Find where the given text appears and provide that cell's center as [x, y] coordinate. 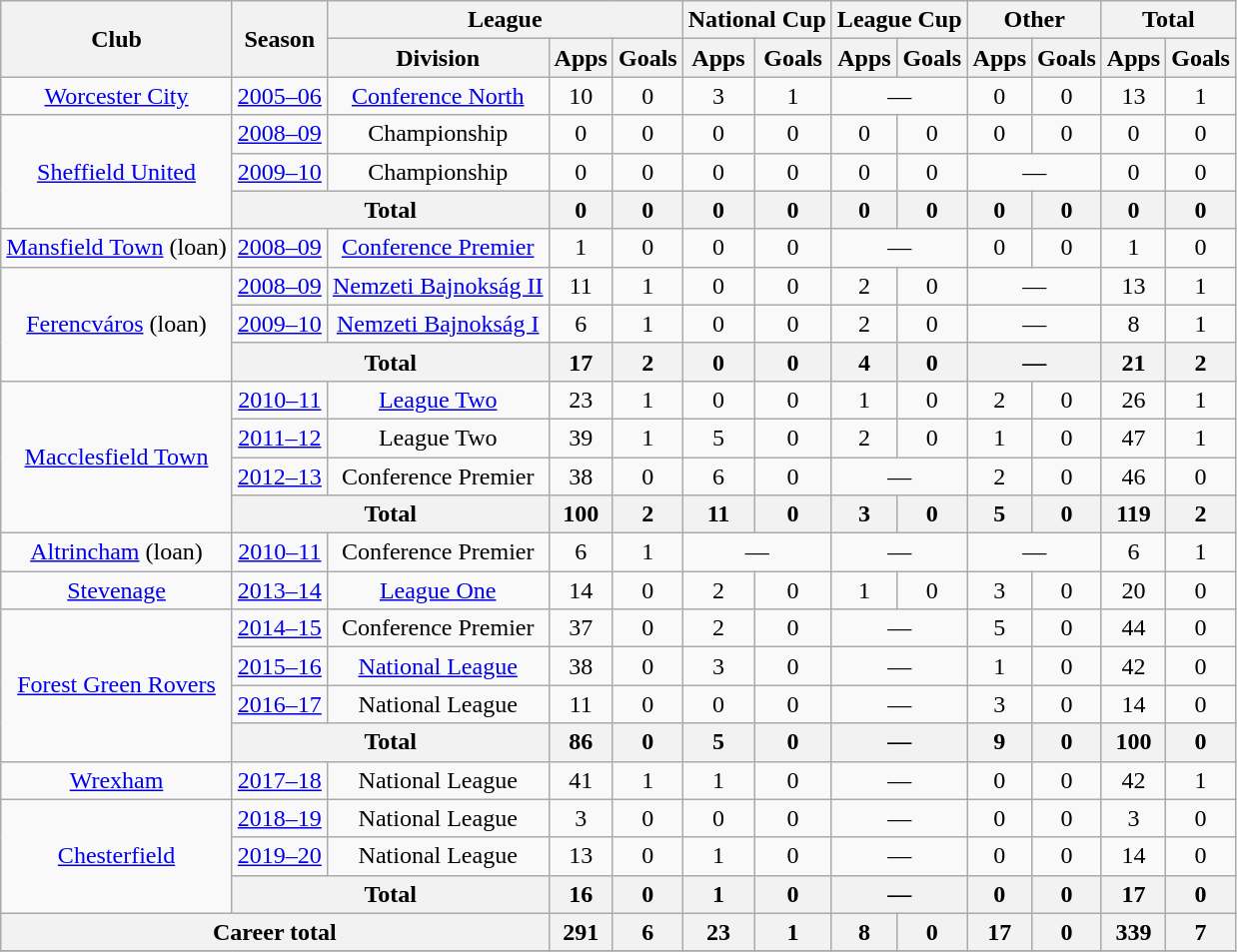
2014–15 [280, 628]
2016–17 [280, 704]
291 [581, 932]
10 [581, 96]
Chesterfield [117, 856]
Nemzeti Bajnokság I [438, 324]
Nemzeti Bajnokság II [438, 286]
Club [117, 39]
2005–06 [280, 96]
Sheffield United [117, 172]
21 [1133, 362]
2011–12 [280, 438]
119 [1133, 514]
Ferencváros (loan) [117, 324]
37 [581, 628]
41 [581, 780]
86 [581, 742]
Division [438, 58]
44 [1133, 628]
Conference North [438, 96]
7 [1201, 932]
4 [863, 362]
Altrincham (loan) [117, 552]
26 [1133, 400]
Stevenage [117, 590]
League One [438, 590]
Worcester City [117, 96]
2017–18 [280, 780]
Other [1034, 20]
Forest Green Rovers [117, 685]
2013–14 [280, 590]
2012–13 [280, 476]
46 [1133, 476]
2018–19 [280, 818]
20 [1133, 590]
39 [581, 438]
9 [999, 742]
Wrexham [117, 780]
339 [1133, 932]
16 [581, 894]
Macclesfield Town [117, 457]
League Cup [899, 20]
47 [1133, 438]
League [505, 20]
2015–16 [280, 666]
Career total [275, 932]
National Cup [757, 20]
Season [280, 39]
2019–20 [280, 856]
Mansfield Town (loan) [117, 248]
